From the cell containing the given text, extract its center point as (x, y) coordinate. 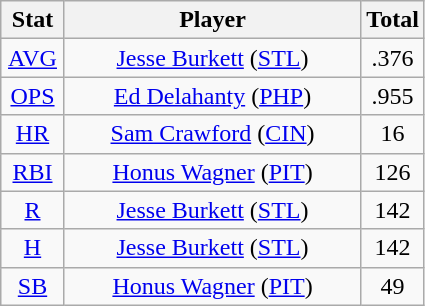
.376 (393, 58)
SB (33, 286)
R (33, 210)
HR (33, 134)
H (33, 248)
Sam Crawford (CIN) (212, 134)
49 (393, 286)
RBI (33, 172)
.955 (393, 96)
Player (212, 20)
Total (393, 20)
126 (393, 172)
OPS (33, 96)
16 (393, 134)
AVG (33, 58)
Ed Delahanty (PHP) (212, 96)
Stat (33, 20)
